Detect which cell encompasses the target text, then output its (X, Y) center coordinate. 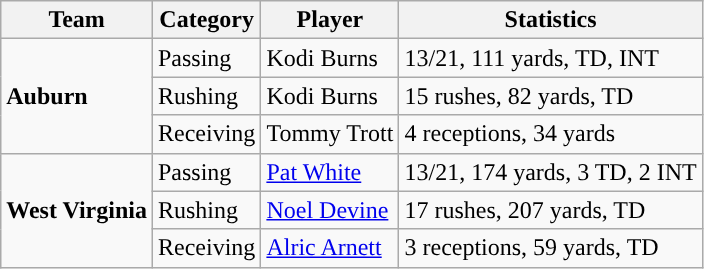
15 rushes, 82 yards, TD (550, 96)
17 rushes, 207 yards, TD (550, 210)
13/21, 111 yards, TD, INT (550, 58)
Pat White (330, 172)
Auburn (77, 96)
Statistics (550, 20)
Team (77, 20)
Category (206, 20)
Player (330, 20)
13/21, 174 yards, 3 TD, 2 INT (550, 172)
3 receptions, 59 yards, TD (550, 248)
Tommy Trott (330, 134)
Noel Devine (330, 210)
Alric Arnett (330, 248)
West Virginia (77, 210)
4 receptions, 34 yards (550, 134)
